Find where the given text appears and provide that cell's center as [X, Y] coordinate. 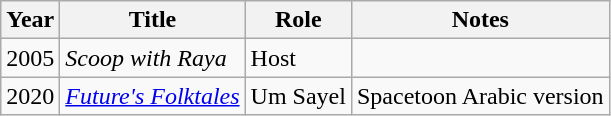
Role [298, 20]
2020 [30, 96]
Notes [480, 20]
Future's Folktales [152, 96]
Spacetoon Arabic version [480, 96]
Year [30, 20]
2005 [30, 58]
Scoop with Raya [152, 58]
Um Sayel [298, 96]
Title [152, 20]
Host [298, 58]
